For the text-containing cell, return its midpoint in [x, y] coordinate format. 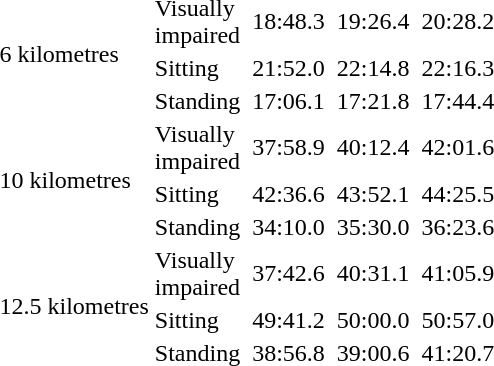
35:30.0 [373, 227]
17:21.8 [373, 101]
34:10.0 [289, 227]
40:12.4 [373, 148]
17:06.1 [289, 101]
42:36.6 [289, 194]
37:42.6 [289, 274]
49:41.2 [289, 320]
22:14.8 [373, 68]
37:58.9 [289, 148]
50:00.0 [373, 320]
40:31.1 [373, 274]
21:52.0 [289, 68]
43:52.1 [373, 194]
